Provide the (X, Y) coordinate of the cell's center where the given text is located.  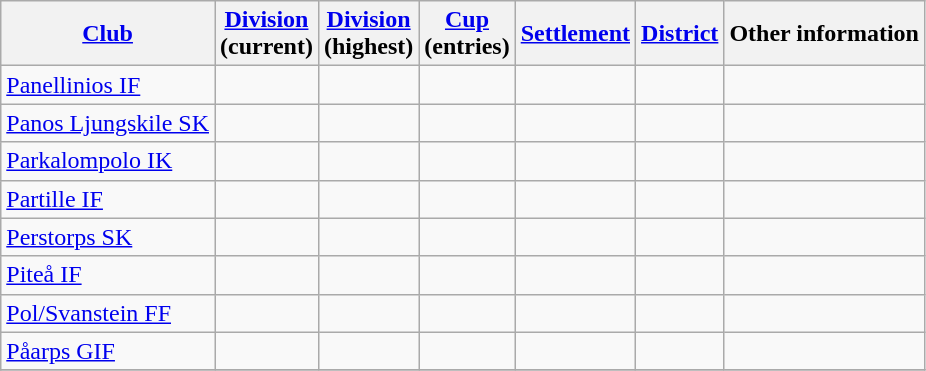
Panellinios IF (108, 85)
Pol/Svanstein FF (108, 313)
Partille IF (108, 199)
Settlement (575, 34)
Other information (824, 34)
Division (highest) (368, 34)
District (680, 34)
Cup (entries) (467, 34)
Club (108, 34)
Parkalompolo IK (108, 161)
Perstorps SK (108, 237)
Piteå IF (108, 275)
Panos Ljungskile SK (108, 123)
Division (current) (266, 34)
Påarps GIF (108, 351)
